Pinpoint the cell where the given text exists, returning its [X, Y] midpoint coordinate. 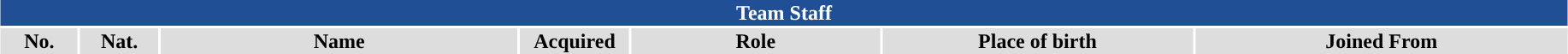
Name [339, 41]
Team Staff [783, 13]
No. [39, 41]
Role [755, 41]
Nat. [120, 41]
Joined From [1382, 41]
Place of birth [1038, 41]
Acquired [575, 41]
